Determine the [X, Y] coordinate at the center of the cell enclosing the given text.  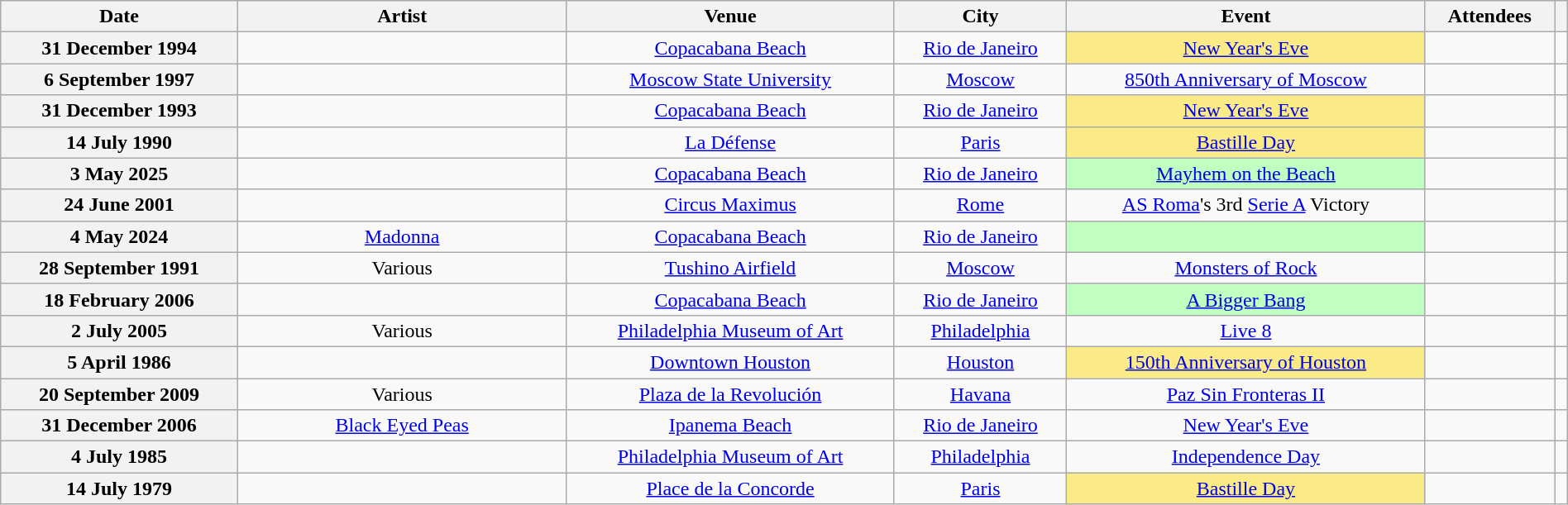
Houston [981, 362]
3 May 2025 [119, 174]
Live 8 [1245, 331]
850th Anniversary of Moscow [1245, 79]
18 February 2006 [119, 299]
Paz Sin Fronteras II [1245, 394]
Artist [402, 17]
Place de la Concorde [730, 488]
Monsters of Rock [1245, 268]
14 July 1990 [119, 142]
Ipanema Beach [730, 426]
AS Roma's 3rd Serie A Victory [1245, 205]
4 May 2024 [119, 236]
6 September 1997 [119, 79]
150th Anniversary of Houston [1245, 362]
A Bigger Bang [1245, 299]
5 April 1986 [119, 362]
Moscow State University [730, 79]
Circus Maximus [730, 205]
24 June 2001 [119, 205]
Madonna [402, 236]
31 December 1993 [119, 111]
Date [119, 17]
Tushino Airfield [730, 268]
14 July 1979 [119, 488]
Attendees [1490, 17]
31 December 1994 [119, 48]
31 December 2006 [119, 426]
La Défense [730, 142]
Downtown Houston [730, 362]
Rome [981, 205]
4 July 1985 [119, 457]
Event [1245, 17]
City [981, 17]
Havana [981, 394]
20 September 2009 [119, 394]
2 July 2005 [119, 331]
Plaza de la Revolución [730, 394]
Black Eyed Peas [402, 426]
28 September 1991 [119, 268]
Independence Day [1245, 457]
Mayhem on the Beach [1245, 174]
Venue [730, 17]
